Identify which cell holds the provided text, then report its (x, y) central coordinate. 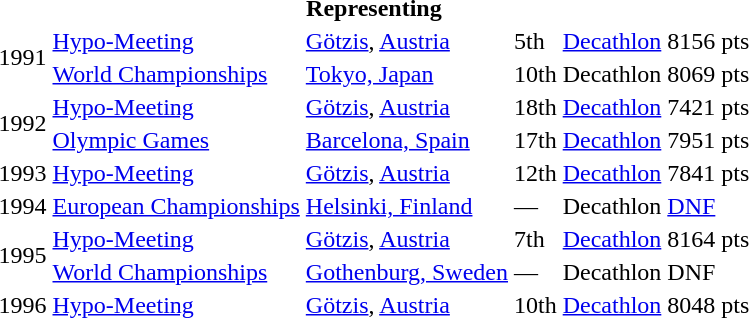
Barcelona, Spain (406, 140)
Tokyo, Japan (406, 74)
Gothenburg, Sweden (406, 272)
17th (536, 140)
Olympic Games (176, 140)
Helsinki, Finland (406, 206)
18th (536, 107)
European Championships (176, 206)
5th (536, 41)
7th (536, 239)
10th (536, 74)
12th (536, 173)
